Detect which cell encompasses the target text, then output its (x, y) center coordinate. 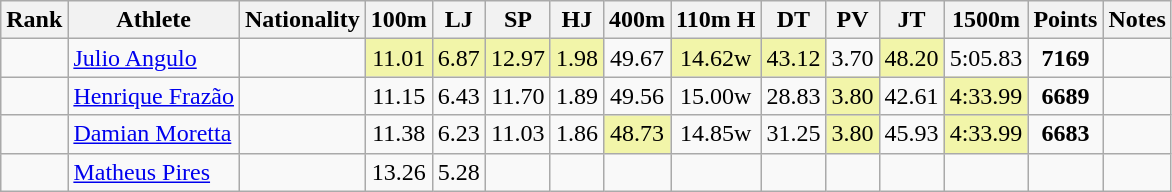
48.73 (636, 134)
SP (518, 20)
6.23 (458, 134)
48.20 (912, 58)
13.26 (398, 172)
11.03 (518, 134)
6689 (1066, 96)
Athlete (154, 20)
14.85w (716, 134)
100m (398, 20)
400m (636, 20)
HJ (576, 20)
11.70 (518, 96)
5:05.83 (986, 58)
1.89 (576, 96)
PV (852, 20)
Matheus Pires (154, 172)
Nationality (303, 20)
5.28 (458, 172)
Notes (1137, 20)
11.01 (398, 58)
31.25 (794, 134)
Damian Moretta (154, 134)
110m H (716, 20)
6.87 (458, 58)
DT (794, 20)
1.98 (576, 58)
11.38 (398, 134)
JT (912, 20)
1500m (986, 20)
28.83 (794, 96)
15.00w (716, 96)
11.15 (398, 96)
14.62w (716, 58)
49.67 (636, 58)
Henrique Frazão (154, 96)
49.56 (636, 96)
42.61 (912, 96)
6.43 (458, 96)
6683 (1066, 134)
43.12 (794, 58)
3.70 (852, 58)
Points (1066, 20)
7169 (1066, 58)
45.93 (912, 134)
LJ (458, 20)
Rank (34, 20)
12.97 (518, 58)
Julio Angulo (154, 58)
1.86 (576, 134)
